Provide the [X, Y] coordinate of the cell's center where the given text is located.  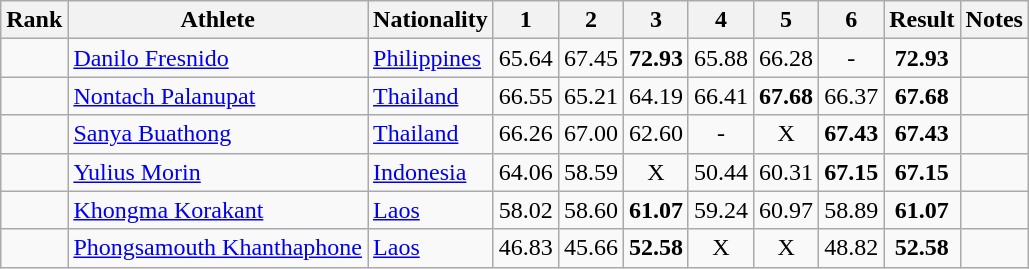
60.97 [786, 210]
66.55 [526, 96]
66.37 [852, 96]
Danilo Fresnido [218, 58]
59.24 [720, 210]
6 [852, 20]
3 [656, 20]
45.66 [590, 248]
65.21 [590, 96]
Notes [994, 20]
58.89 [852, 210]
66.26 [526, 134]
Sanya Buathong [218, 134]
46.83 [526, 248]
Philippines [431, 58]
58.02 [526, 210]
66.41 [720, 96]
50.44 [720, 172]
67.00 [590, 134]
5 [786, 20]
65.88 [720, 58]
Indonesia [431, 172]
Phongsamouth Khanthaphone [218, 248]
4 [720, 20]
67.45 [590, 58]
Yulius Morin [218, 172]
58.60 [590, 210]
Nontach Palanupat [218, 96]
Nationality [431, 20]
Result [922, 20]
2 [590, 20]
48.82 [852, 248]
64.06 [526, 172]
Athlete [218, 20]
64.19 [656, 96]
65.64 [526, 58]
62.60 [656, 134]
60.31 [786, 172]
1 [526, 20]
Khongma Korakant [218, 210]
66.28 [786, 58]
Rank [34, 20]
58.59 [590, 172]
